Determine the [x, y] coordinate at the center of the cell enclosing the given text.  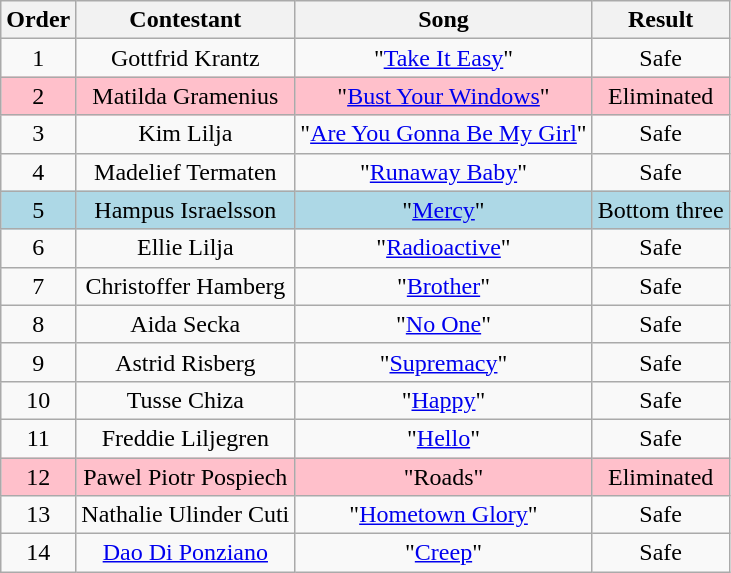
Astrid Risberg [186, 362]
"Supremacy" [444, 362]
"Take It Easy" [444, 58]
Contestant [186, 20]
"Hometown Glory" [444, 515]
5 [38, 210]
"Roads" [444, 477]
"No One" [444, 324]
Kim Lilja [186, 134]
Ellie Lilja [186, 248]
10 [38, 400]
Dao Di Ponziano [186, 553]
Freddie Liljegren [186, 438]
Order [38, 20]
"Radioactive" [444, 248]
Matilda Gramenius [186, 96]
4 [38, 172]
2 [38, 96]
9 [38, 362]
Christoffer Hamberg [186, 286]
Gottfrid Krantz [186, 58]
"Runaway Baby" [444, 172]
6 [38, 248]
Result [660, 20]
"Bust Your Windows" [444, 96]
"Mercy" [444, 210]
1 [38, 58]
Madelief Termaten [186, 172]
13 [38, 515]
"Are You Gonna Be My Girl" [444, 134]
14 [38, 553]
Pawel Piotr Pospiech [186, 477]
Nathalie Ulinder Cuti [186, 515]
"Brother" [444, 286]
Tusse Chiza [186, 400]
Song [444, 20]
7 [38, 286]
Bottom three [660, 210]
Hampus Israelsson [186, 210]
3 [38, 134]
"Creep" [444, 553]
11 [38, 438]
Aida Secka [186, 324]
8 [38, 324]
"Hello" [444, 438]
"Happy" [444, 400]
12 [38, 477]
